Determine the [X, Y] coordinate at the center of the cell enclosing the given text.  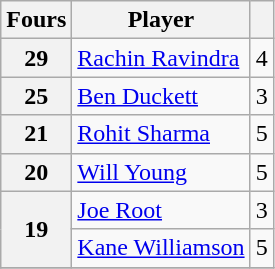
21 [36, 134]
Joe Root [161, 210]
Will Young [161, 172]
4 [262, 58]
Kane Williamson [161, 248]
25 [36, 96]
Rohit Sharma [161, 134]
Player [161, 20]
Fours [36, 20]
19 [36, 229]
20 [36, 172]
Rachin Ravindra [161, 58]
Ben Duckett [161, 96]
29 [36, 58]
